Output the [x, y] coordinate of the center of the cell containing the given text.  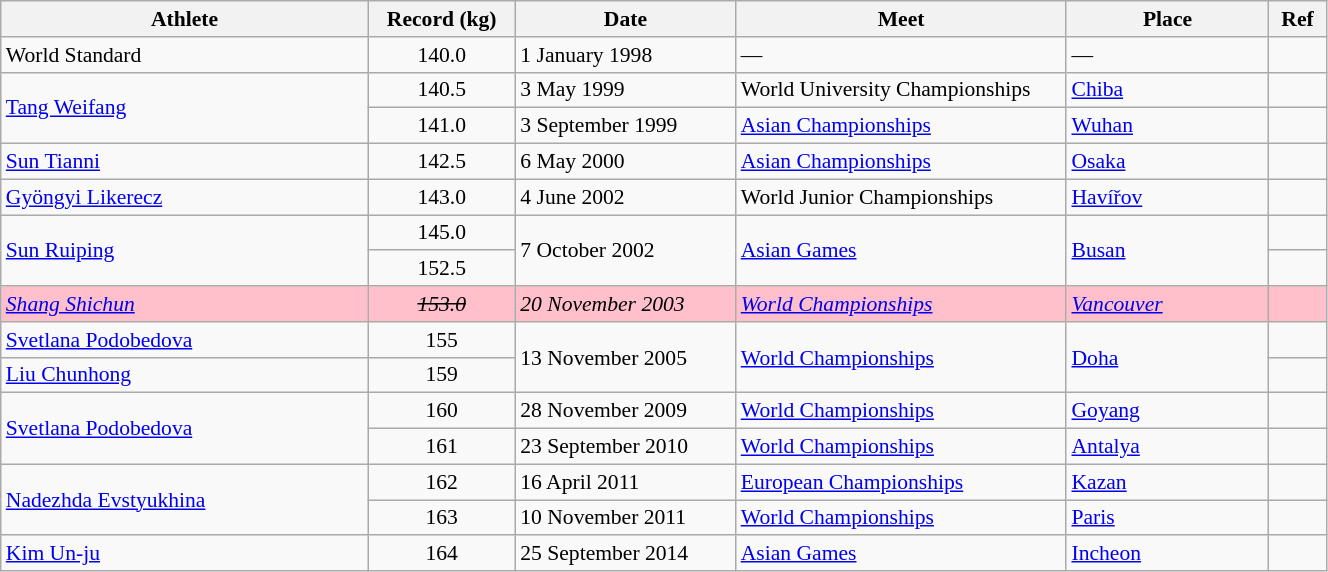
152.5 [442, 269]
Record (kg) [442, 19]
164 [442, 554]
Incheon [1167, 554]
Gyöngyi Likerecz [184, 197]
28 November 2009 [625, 411]
140.0 [442, 55]
4 June 2002 [625, 197]
143.0 [442, 197]
23 September 2010 [625, 447]
13 November 2005 [625, 358]
155 [442, 340]
European Championships [902, 482]
World Standard [184, 55]
Meet [902, 19]
6 May 2000 [625, 162]
Vancouver [1167, 304]
Place [1167, 19]
10 November 2011 [625, 518]
Osaka [1167, 162]
Athlete [184, 19]
Goyang [1167, 411]
25 September 2014 [625, 554]
Wuhan [1167, 126]
Date [625, 19]
Shang Shichun [184, 304]
162 [442, 482]
Busan [1167, 250]
20 November 2003 [625, 304]
3 May 1999 [625, 90]
145.0 [442, 233]
159 [442, 375]
141.0 [442, 126]
Ref [1298, 19]
Sun Ruiping [184, 250]
Doha [1167, 358]
142.5 [442, 162]
3 September 1999 [625, 126]
160 [442, 411]
7 October 2002 [625, 250]
Havířov [1167, 197]
World Junior Championships [902, 197]
163 [442, 518]
1 January 1998 [625, 55]
161 [442, 447]
16 April 2011 [625, 482]
Kim Un-ju [184, 554]
Antalya [1167, 447]
Kazan [1167, 482]
Nadezhda Evstyukhina [184, 500]
Tang Weifang [184, 108]
World University Championships [902, 90]
Paris [1167, 518]
Sun Tianni [184, 162]
Liu Chunhong [184, 375]
140.5 [442, 90]
153.0 [442, 304]
Chiba [1167, 90]
